Identify which cell holds the provided text, then report its [x, y] central coordinate. 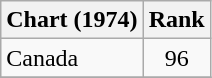
Rank [176, 20]
Canada [72, 58]
96 [176, 58]
Chart (1974) [72, 20]
